Return the [X, Y] coordinate for the center point of the cell that contains the specified text.  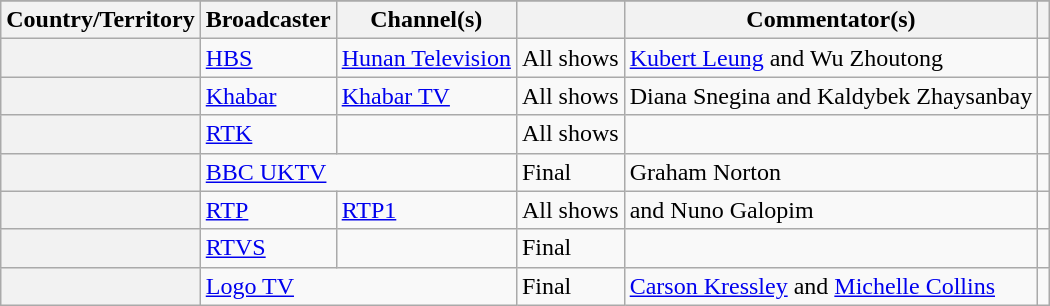
Logo TV [358, 286]
Channel(s) [426, 20]
HBS [268, 58]
RTK [268, 134]
Kubert Leung and Wu Zhoutong [831, 58]
Diana Snegina and Kaldybek Zhaysanbay [831, 96]
RTP [268, 210]
Khabar [268, 96]
Graham Norton [831, 172]
Country/Territory [100, 20]
RTVS [268, 248]
BBC UKTV [358, 172]
Khabar TV [426, 96]
Hunan Television [426, 58]
RTP1 [426, 210]
Commentator(s) [831, 20]
Broadcaster [268, 20]
and Nuno Galopim [831, 210]
Carson Kressley and Michelle Collins [831, 286]
